For the text-containing cell, return its midpoint in (X, Y) coordinate format. 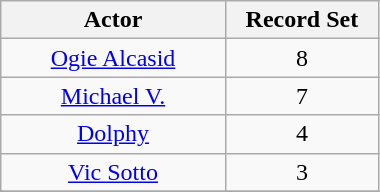
4 (302, 134)
Ogie Alcasid (114, 58)
7 (302, 96)
Record Set (302, 20)
Actor (114, 20)
3 (302, 172)
8 (302, 58)
Dolphy (114, 134)
Vic Sotto (114, 172)
Michael V. (114, 96)
